Extract the (x, y) coordinate from the center of the cell holding the provided text.  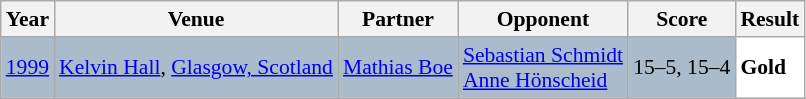
Opponent (543, 19)
Kelvin Hall, Glasgow, Scotland (196, 68)
Year (28, 19)
Mathias Boe (398, 68)
Venue (196, 19)
Sebastian Schmidt Anne Hönscheid (543, 68)
Partner (398, 19)
Gold (770, 68)
15–5, 15–4 (682, 68)
Score (682, 19)
1999 (28, 68)
Result (770, 19)
